Search for the cell housing the specified text and yield its (x, y) center coordinate. 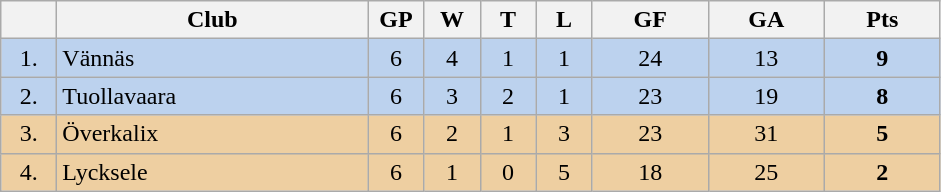
Överkalix (212, 134)
9 (882, 58)
Vännäs (212, 58)
Club (212, 20)
24 (650, 58)
T (508, 20)
13 (766, 58)
L (564, 20)
3. (29, 134)
18 (650, 172)
0 (508, 172)
Tuollavaara (212, 96)
4. (29, 172)
2. (29, 96)
GA (766, 20)
Pts (882, 20)
1. (29, 58)
31 (766, 134)
Lycksele (212, 172)
19 (766, 96)
GF (650, 20)
GP (396, 20)
8 (882, 96)
4 (452, 58)
25 (766, 172)
W (452, 20)
